Provide the [X, Y] coordinate of the cell's center where the given text is located.  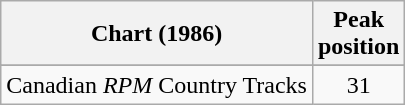
Chart (1986) [157, 34]
31 [358, 85]
Canadian RPM Country Tracks [157, 85]
Peakposition [358, 34]
